Extract the (X, Y) coordinate from the center of the cell holding the provided text.  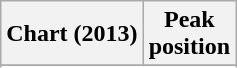
Peakposition (189, 34)
Chart (2013) (72, 34)
